Find where the given text appears and provide that cell's center as (x, y) coordinate. 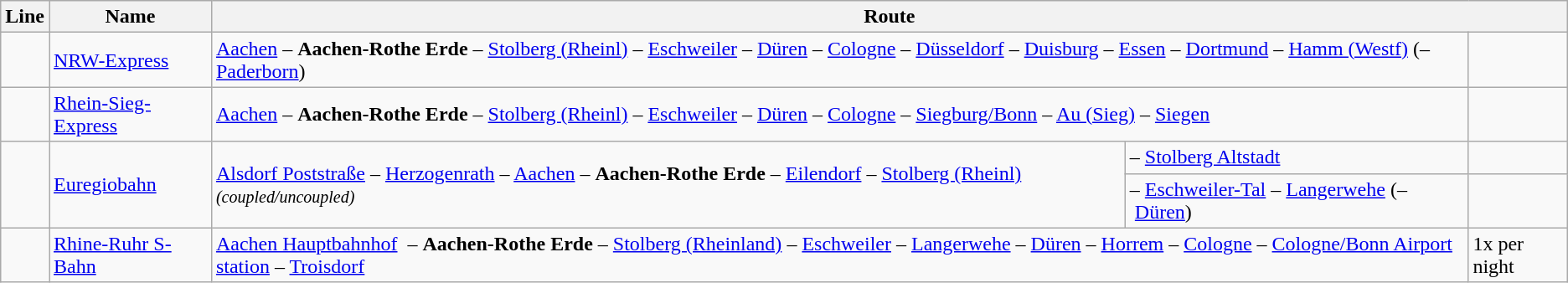
Name (130, 17)
– Eschweiler-Tal – Langerwehe (– Düren) (1297, 201)
Euregiobahn (130, 184)
– Stolberg Altstadt (1297, 157)
Line (25, 17)
Route (890, 17)
NRW-Express (130, 60)
Alsdorf Poststraße – Herzogenrath – Aachen – Aachen-Rothe Erde – Eilendorf – Stolberg (Rheinl) (coupled/uncoupled) (668, 184)
Aachen – Aachen-Rothe Erde – Stolberg (Rheinl) – Eschweiler – Düren – Cologne – Siegburg/Bonn – Au (Sieg) – Siegen (839, 114)
Rhein-Sieg-Express (130, 114)
Aachen – Aachen-Rothe Erde – Stolberg (Rheinl) – Eschweiler – Düren – Cologne – Düsseldorf – Duisburg – Essen – Dortmund – Hamm (Westf) (– Paderborn) (839, 60)
Rhine-Ruhr S-Bahn (130, 255)
1x per night (1518, 255)
